Scan for the cell matching the given text and deliver its [x, y] coordinate at center. 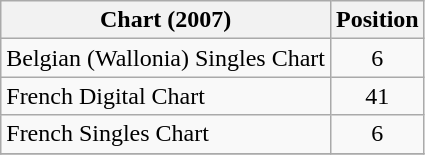
Belgian (Wallonia) Singles Chart [166, 58]
Position [377, 20]
French Singles Chart [166, 134]
41 [377, 96]
Chart (2007) [166, 20]
French Digital Chart [166, 96]
